Output the [X, Y] coordinate of the center of the cell containing the given text.  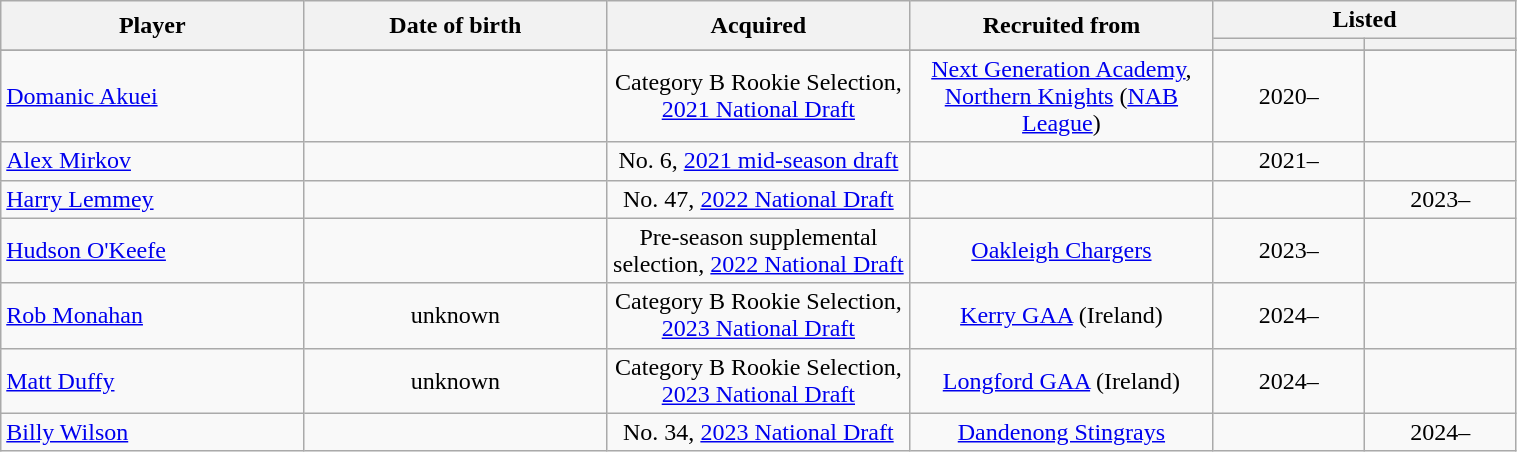
Alex Mirkov [152, 161]
Dandenong Stingrays [1062, 432]
Recruited from [1062, 26]
Hudson O'Keefe [152, 250]
Acquired [758, 26]
Matt Duffy [152, 380]
No. 34, 2023 National Draft [758, 432]
No. 47, 2022 National Draft [758, 199]
No. 6, 2021 mid-season draft [758, 161]
Pre-season supplemental selection, 2022 National Draft [758, 250]
Player [152, 26]
Billy Wilson [152, 432]
Harry Lemmey [152, 199]
Kerry GAA (Ireland) [1062, 316]
2021– [1289, 161]
Longford GAA (Ireland) [1062, 380]
Rob Monahan [152, 316]
2020– [1289, 96]
Domanic Akuei [152, 96]
Next Generation Academy, Northern Knights (NAB League) [1062, 96]
Category B Rookie Selection, 2021 National Draft [758, 96]
Listed [1364, 20]
Date of birth [456, 26]
Oakleigh Chargers [1062, 250]
